For the text-containing cell, return its midpoint in [X, Y] coordinate format. 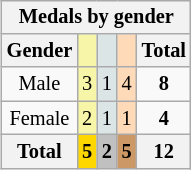
Male [40, 84]
Female [40, 118]
12 [164, 152]
Gender [40, 51]
8 [164, 84]
Medals by gender [96, 17]
3 [87, 84]
